Search for the cell housing the specified text and yield its (X, Y) center coordinate. 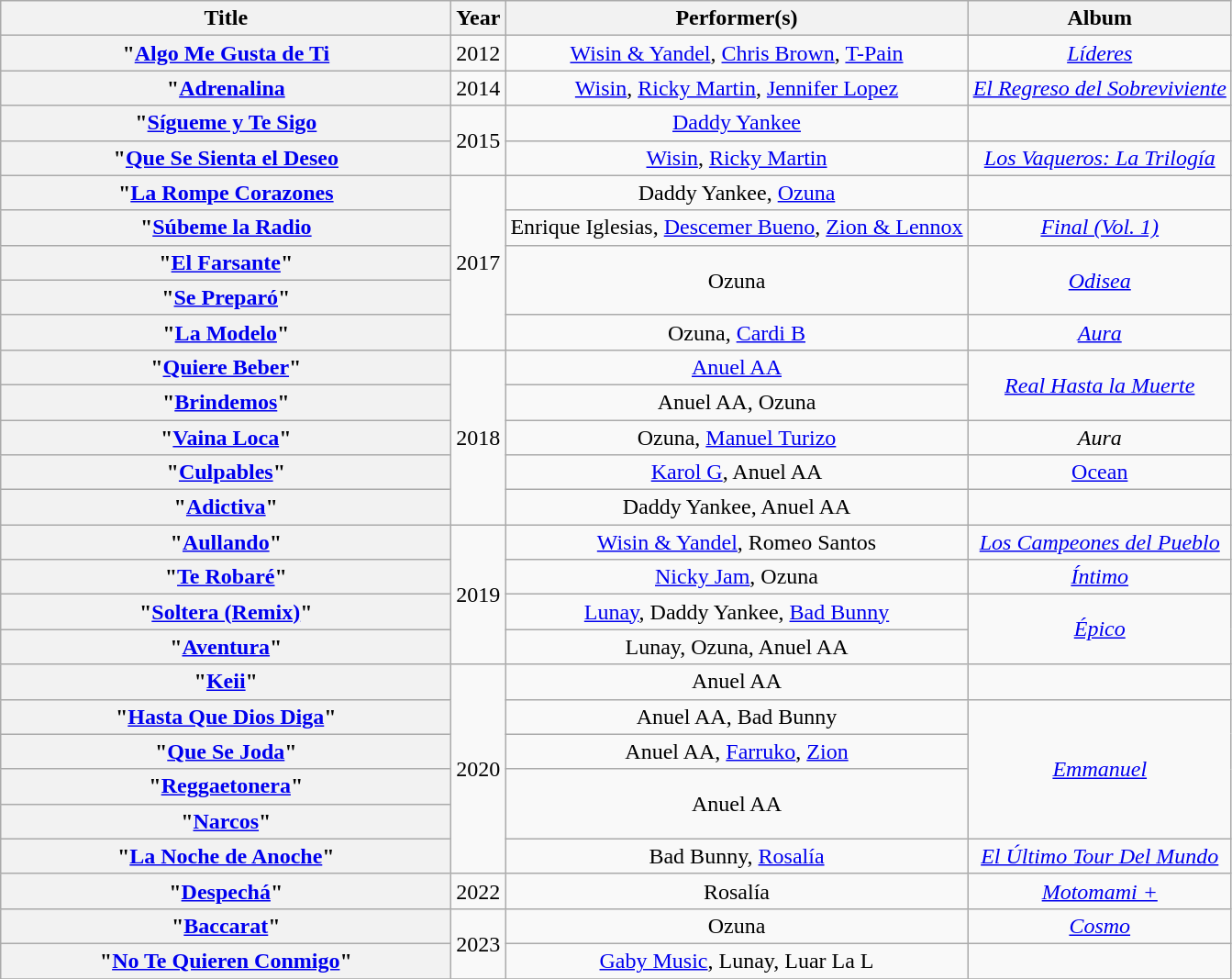
2014 (479, 88)
Anuel AA, Ozuna (737, 402)
"Vaina Loca" (226, 438)
"El Farsante" (226, 262)
Los Vaqueros: La Trilogía (1099, 158)
2023 (479, 943)
"Que Se Joda" (226, 751)
"Baccarat" (226, 926)
Album (1099, 18)
Anuel AA, Farruko, Zion (737, 751)
Ozuna, Manuel Turizo (737, 438)
Performer(s) (737, 18)
2017 (479, 262)
"Hasta Que Dios Diga" (226, 717)
Daddy Yankee, Ozuna (737, 193)
"No Te Quieren Conmigo" (226, 961)
El Último Tour Del Mundo (1099, 856)
"Keii" (226, 682)
"Se Preparó" (226, 297)
Wisin & Yandel, Romeo Santos (737, 542)
Líderes (1099, 53)
2019 (479, 595)
Odisea (1099, 280)
"Súbeme la Radio (226, 228)
Title (226, 18)
"Adrenalina (226, 88)
Lunay, Ozuna, Anuel AA (737, 647)
Íntimo (1099, 577)
Daddy Yankee, Anuel AA (737, 507)
Épico (1099, 629)
Bad Bunny, Rosalía (737, 856)
Gaby Music, Lunay, Luar La L (737, 961)
Motomami + (1099, 891)
El Regreso del Sobreviviente (1099, 88)
Wisin, Ricky Martin, Jennifer Lopez (737, 88)
Los Campeones del Pueblo (1099, 542)
2015 (479, 140)
"Narcos" (226, 821)
"Que Se Sienta el Deseo (226, 158)
"Sígueme y Te Sigo (226, 123)
Nicky Jam, Ozuna (737, 577)
Final (Vol. 1) (1099, 228)
2012 (479, 53)
Cosmo (1099, 926)
2022 (479, 891)
"Brindemos" (226, 402)
"La Rompe Corazones (226, 193)
Ocean (1099, 473)
Emmanuel (1099, 769)
Rosalía (737, 891)
"Despechá" (226, 891)
Year (479, 18)
Enrique Iglesias, Descemer Bueno, Zion & Lennox (737, 228)
Daddy Yankee (737, 123)
"Algo Me Gusta de Ti (226, 53)
"Quiere Beber" (226, 367)
2018 (479, 437)
Lunay, Daddy Yankee, Bad Bunny (737, 612)
"Soltera (Remix)" (226, 612)
"Culpables" (226, 473)
"Te Robaré" (226, 577)
"Reggaetonera" (226, 786)
"Adictiva" (226, 507)
"La Noche de Anoche" (226, 856)
"Aullando" (226, 542)
Wisin & Yandel, Chris Brown, T-Pain (737, 53)
2020 (479, 769)
Real Hasta la Muerte (1099, 384)
Ozuna, Cardi B (737, 332)
Wisin, Ricky Martin (737, 158)
"Aventura" (226, 647)
Anuel AA, Bad Bunny (737, 717)
"La Modelo" (226, 332)
Karol G, Anuel AA (737, 473)
